Determine the [X, Y] coordinate at the center of the cell enclosing the given text.  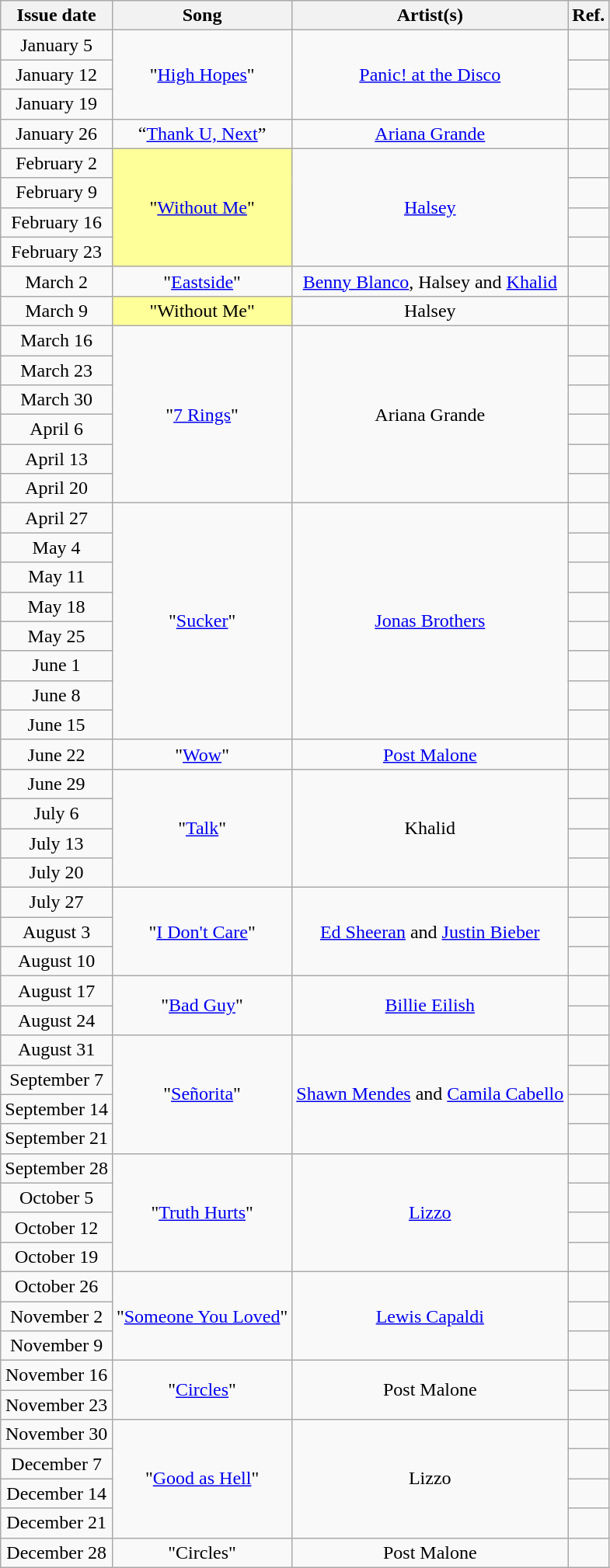
April 20 [57, 488]
February 9 [57, 193]
Artist(s) [430, 16]
"Good as Hell" [202, 1479]
November 23 [57, 1405]
April 27 [57, 518]
September 21 [57, 1139]
December 21 [57, 1523]
February 23 [57, 252]
June 29 [57, 784]
March 9 [57, 311]
"High Hopes" [202, 75]
Issue date [57, 16]
"7 Rings" [202, 414]
August 10 [57, 961]
"Eastside" [202, 281]
"I Don't Care" [202, 932]
January 19 [57, 104]
Panic! at the Disco [430, 75]
March 16 [57, 340]
December 14 [57, 1493]
"Truth Hurts" [202, 1212]
"Sucker" [202, 621]
“Thank U, Next” [202, 134]
November 2 [57, 1316]
October 5 [57, 1198]
Benny Blanco, Halsey and Khalid [430, 281]
July 13 [57, 843]
March 2 [57, 281]
September 28 [57, 1168]
"Bad Guy" [202, 1006]
June 15 [57, 725]
November 30 [57, 1434]
July 6 [57, 813]
Billie Eilish [430, 1006]
October 19 [57, 1257]
January 26 [57, 134]
"Talk" [202, 828]
August 3 [57, 932]
June 22 [57, 754]
May 4 [57, 548]
July 20 [57, 873]
"Wow" [202, 754]
May 25 [57, 636]
September 7 [57, 1080]
August 17 [57, 991]
March 30 [57, 400]
October 26 [57, 1286]
June 1 [57, 666]
March 23 [57, 370]
Shawn Mendes and Camila Cabello [430, 1094]
"Señorita" [202, 1094]
April 6 [57, 429]
January 5 [57, 45]
June 8 [57, 695]
October 12 [57, 1227]
December 7 [57, 1464]
"Someone You Loved" [202, 1316]
August 24 [57, 1020]
Lewis Capaldi [430, 1316]
Khalid [430, 828]
August 31 [57, 1050]
February 16 [57, 222]
Ref. [589, 16]
Ed Sheeran and Justin Bieber [430, 932]
Song [202, 16]
May 11 [57, 577]
September 14 [57, 1109]
Jonas Brothers [430, 621]
April 13 [57, 459]
December 28 [57, 1552]
May 18 [57, 607]
January 12 [57, 75]
February 2 [57, 163]
July 27 [57, 902]
November 16 [57, 1375]
November 9 [57, 1346]
